Locate the cell with the specified text and output its (x, y) center coordinate. 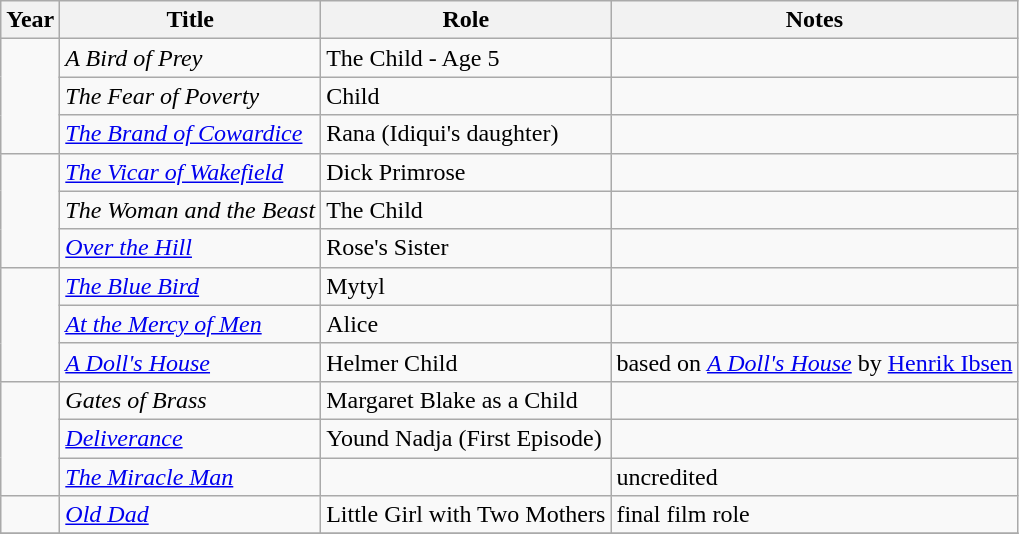
Deliverance (190, 438)
Gates of Brass (190, 400)
Notes (814, 20)
Rana (Idiqui's daughter) (466, 134)
Title (190, 20)
The Child (466, 210)
The Fear of Poverty (190, 96)
Helmer Child (466, 362)
Child (466, 96)
The Miracle Man (190, 477)
Mytyl (466, 286)
Rose's Sister (466, 248)
uncredited (814, 477)
Alice (466, 324)
Yound Nadja (First Episode) (466, 438)
final film role (814, 515)
A Doll's House (190, 362)
The Child - Age 5 (466, 58)
Margaret Blake as a Child (466, 400)
Year (30, 20)
based on A Doll's House by Henrik Ibsen (814, 362)
Little Girl with Two Mothers (466, 515)
The Brand of Cowardice (190, 134)
Over the Hill (190, 248)
The Woman and the Beast (190, 210)
Old Dad (190, 515)
The Blue Bird (190, 286)
Role (466, 20)
At the Mercy of Men (190, 324)
A Bird of Prey (190, 58)
The Vicar of Wakefield (190, 172)
Dick Primrose (466, 172)
